Identify which cell holds the provided text, then report its [x, y] central coordinate. 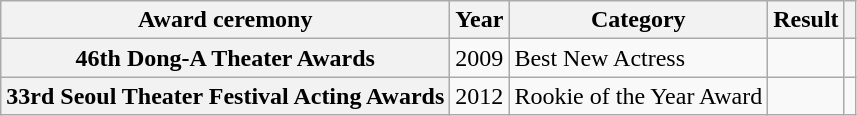
Category [638, 20]
Rookie of the Year Award [638, 96]
2012 [480, 96]
Year [480, 20]
46th Dong-A Theater Awards [226, 58]
33rd Seoul Theater Festival Acting Awards [226, 96]
Result [806, 20]
Best New Actress [638, 58]
2009 [480, 58]
Award ceremony [226, 20]
